Find where the given text appears and provide that cell's center as [x, y] coordinate. 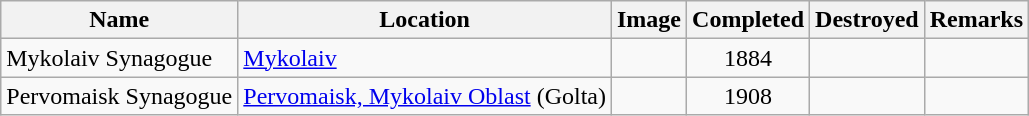
Pervomaisk, Mykolaiv Oblast (Golta) [425, 96]
Location [425, 20]
Completed [748, 20]
1884 [748, 58]
Mykolaiv [425, 58]
Mykolaiv Synagogue [120, 58]
Pervomaisk Synagogue [120, 96]
Name [120, 20]
1908 [748, 96]
Destroyed [868, 20]
Remarks [976, 20]
Image [648, 20]
